Capture the cell that displays the provided text and extract its (x, y) central coordinate. 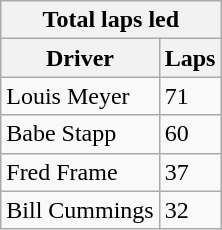
60 (190, 134)
Driver (80, 58)
Bill Cummings (80, 210)
Babe Stapp (80, 134)
37 (190, 172)
Fred Frame (80, 172)
Total laps led (111, 20)
Laps (190, 58)
Louis Meyer (80, 96)
32 (190, 210)
71 (190, 96)
